Extract the (x, y) coordinate from the center of the cell holding the provided text.  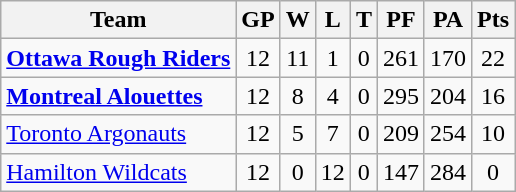
1 (332, 58)
W (298, 20)
10 (494, 134)
5 (298, 134)
16 (494, 96)
204 (448, 96)
Pts (494, 20)
170 (448, 58)
Hamilton Wildcats (118, 172)
254 (448, 134)
8 (298, 96)
295 (400, 96)
Montreal Alouettes (118, 96)
261 (400, 58)
7 (332, 134)
Ottawa Rough Riders (118, 58)
L (332, 20)
PA (448, 20)
PF (400, 20)
Team (118, 20)
T (364, 20)
22 (494, 58)
11 (298, 58)
GP (258, 20)
147 (400, 172)
4 (332, 96)
Toronto Argonauts (118, 134)
209 (400, 134)
284 (448, 172)
